Scan for the cell matching the given text and deliver its (x, y) coordinate at center. 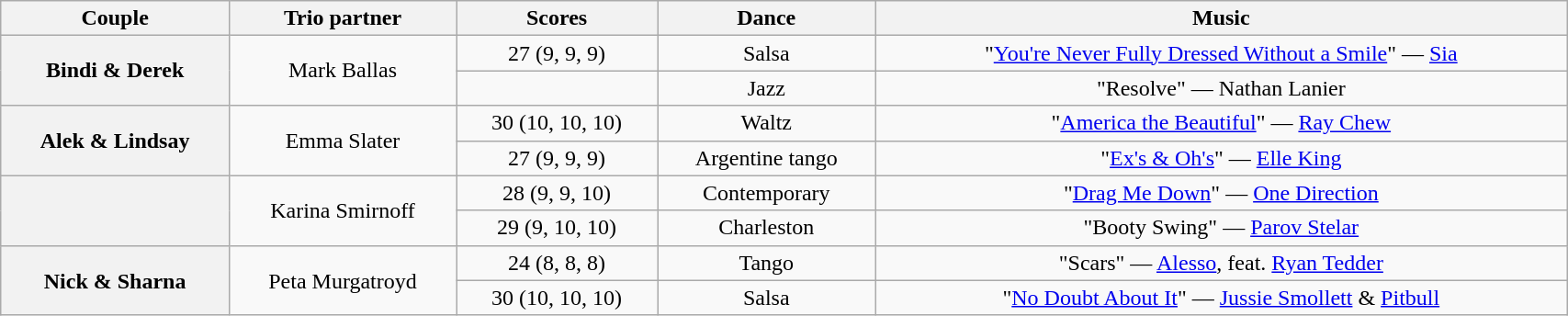
Tango (766, 263)
Dance (766, 18)
"Ex's & Oh's" — Elle King (1222, 158)
"Drag Me Down" — One Direction (1222, 193)
"Booty Swing" — Parov Stelar (1222, 228)
Nick & Sharna (116, 280)
Couple (116, 18)
Waltz (766, 123)
Contemporary (766, 193)
24 (8, 8, 8) (557, 263)
Jazz (766, 88)
Alek & Lindsay (116, 141)
"America the Beautiful" — Ray Chew (1222, 123)
Argentine tango (766, 158)
Music (1222, 18)
"Scars" — Alesso, feat. Ryan Tedder (1222, 263)
"You're Never Fully Dressed Without a Smile" — Sia (1222, 53)
Karina Smirnoff (342, 210)
"No Doubt About It" — Jussie Smollett & Pitbull (1222, 298)
Charleston (766, 228)
Peta Murgatroyd (342, 280)
"Resolve" — Nathan Lanier (1222, 88)
29 (9, 10, 10) (557, 228)
28 (9, 9, 10) (557, 193)
Scores (557, 18)
Emma Slater (342, 141)
Bindi & Derek (116, 71)
Trio partner (342, 18)
Mark Ballas (342, 71)
